Output the (x, y) coordinate of the center of the cell containing the given text.  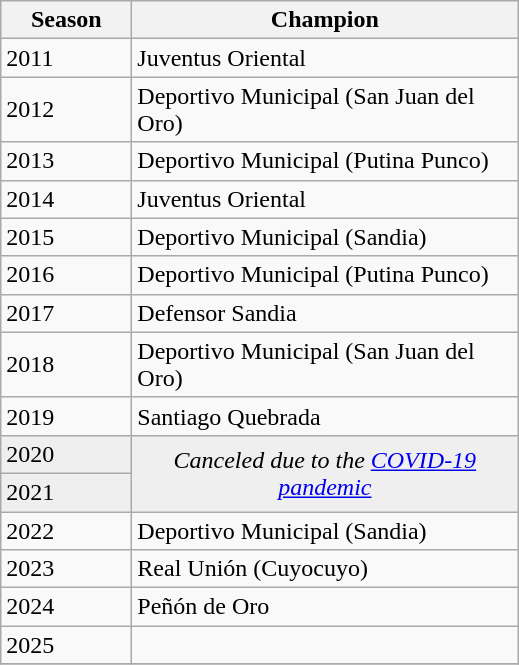
Champion (325, 20)
2022 (66, 531)
2021 (66, 492)
2015 (66, 237)
Santiago Quebrada (325, 416)
2013 (66, 161)
2017 (66, 313)
2012 (66, 110)
Season (66, 20)
Defensor Sandia (325, 313)
2016 (66, 275)
Peñón de Oro (325, 607)
2023 (66, 569)
2019 (66, 416)
2018 (66, 364)
2020 (66, 454)
Real Unión (Cuyocuyo) (325, 569)
Canceled due to the COVID-19 pandemic (325, 473)
2025 (66, 645)
2024 (66, 607)
2014 (66, 199)
2011 (66, 58)
